Provide the (X, Y) coordinate of the cell's center where the given text is located.  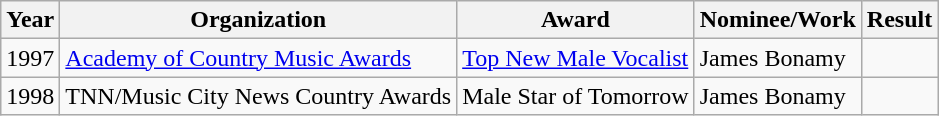
Academy of Country Music Awards (258, 58)
Top New Male Vocalist (576, 58)
Male Star of Tomorrow (576, 96)
Year (30, 20)
Award (576, 20)
Result (899, 20)
1997 (30, 58)
1998 (30, 96)
Organization (258, 20)
TNN/Music City News Country Awards (258, 96)
Nominee/Work (778, 20)
